Identify which cell holds the provided text, then report its (x, y) central coordinate. 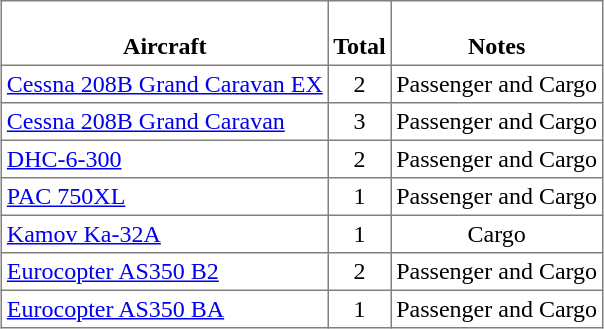
Kamov Ka-32A (165, 234)
Cargo (496, 234)
3 (360, 122)
Cessna 208B Grand Caravan EX (165, 84)
Total (360, 33)
Eurocopter AS350 B2 (165, 272)
Aircraft (165, 33)
PAC 750XL (165, 197)
Cessna 208B Grand Caravan (165, 122)
Eurocopter AS350 BA (165, 309)
Notes (496, 33)
DHC-6-300 (165, 159)
